Scan for the cell matching the given text and deliver its [x, y] coordinate at center. 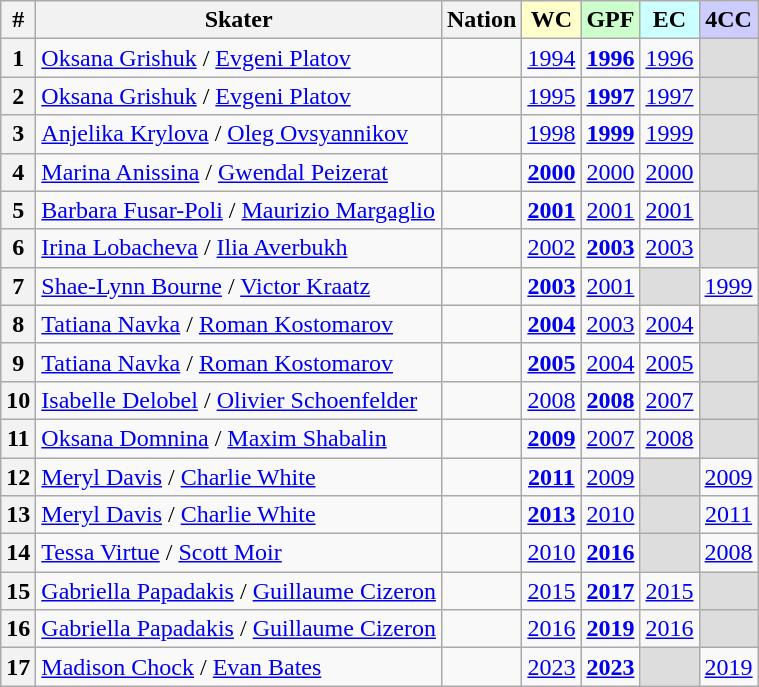
EC [670, 20]
2002 [552, 248]
Shae-Lynn Bourne / Victor Kraatz [239, 286]
Barbara Fusar-Poli / Maurizio Margaglio [239, 210]
2017 [610, 591]
14 [18, 553]
10 [18, 400]
16 [18, 629]
12 [18, 477]
GPF [610, 20]
9 [18, 362]
Anjelika Krylova / Oleg Ovsyannikov [239, 134]
# [18, 20]
4 [18, 172]
WC [552, 20]
Skater [239, 20]
1994 [552, 58]
1 [18, 58]
17 [18, 667]
11 [18, 438]
6 [18, 248]
8 [18, 324]
Irina Lobacheva / Ilia Averbukh [239, 248]
13 [18, 515]
2 [18, 96]
Marina Anissina / Gwendal Peizerat [239, 172]
Isabelle Delobel / Olivier Schoenfelder [239, 400]
Oksana Domnina / Maxim Shabalin [239, 438]
4CC [728, 20]
5 [18, 210]
Madison Chock / Evan Bates [239, 667]
Tessa Virtue / Scott Moir [239, 553]
1995 [552, 96]
7 [18, 286]
15 [18, 591]
3 [18, 134]
1998 [552, 134]
Nation [481, 20]
2013 [552, 515]
